Determine the (x, y) coordinate at the center of the cell enclosing the given text.  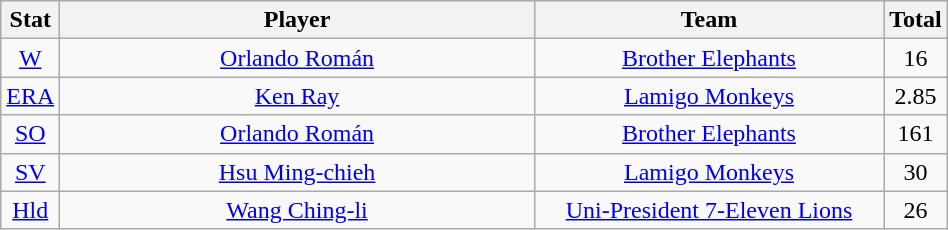
SV (30, 172)
16 (916, 58)
W (30, 58)
Hsu Ming-chieh (297, 172)
Stat (30, 20)
30 (916, 172)
Hld (30, 210)
SO (30, 134)
Player (297, 20)
Team (708, 20)
161 (916, 134)
Total (916, 20)
Ken Ray (297, 96)
26 (916, 210)
2.85 (916, 96)
Uni-President 7-Eleven Lions (708, 210)
ERA (30, 96)
Wang Ching-li (297, 210)
